From the cell containing the given text, extract its center point as [x, y] coordinate. 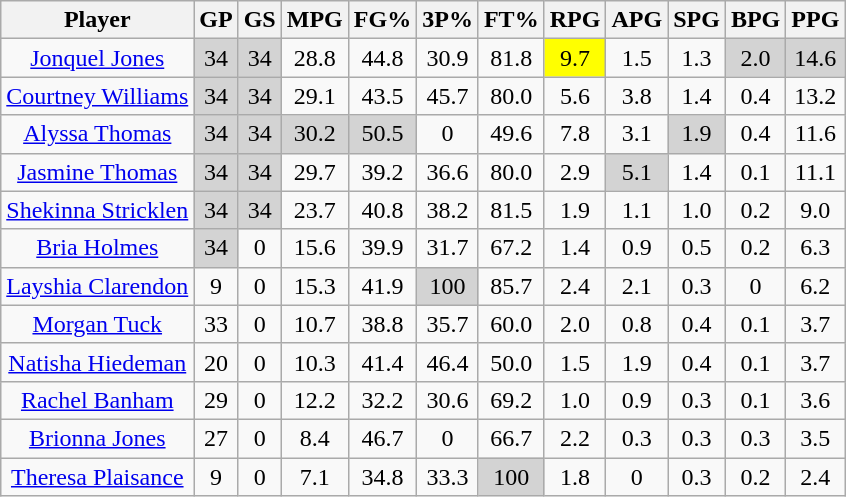
0.5 [697, 248]
36.6 [448, 172]
9.0 [816, 210]
3P% [448, 20]
14.6 [816, 58]
2.9 [575, 172]
39.9 [382, 248]
11.6 [816, 134]
41.9 [382, 286]
20 [216, 362]
31.7 [448, 248]
Morgan Tuck [98, 324]
5.1 [637, 172]
27 [216, 438]
GP [216, 20]
38.2 [448, 210]
Courtney Williams [98, 96]
Jasmine Thomas [98, 172]
Jonquel Jones [98, 58]
49.6 [511, 134]
PPG [816, 20]
11.1 [816, 172]
46.4 [448, 362]
6.2 [816, 286]
34.8 [382, 477]
RPG [575, 20]
60.0 [511, 324]
39.2 [382, 172]
15.6 [314, 248]
30.6 [448, 400]
81.5 [511, 210]
Natisha Hiedeman [98, 362]
38.8 [382, 324]
35.7 [448, 324]
3.5 [816, 438]
69.2 [511, 400]
2.1 [637, 286]
2.2 [575, 438]
7.8 [575, 134]
Theresa Plaisance [98, 477]
33 [216, 324]
Alyssa Thomas [98, 134]
GS [260, 20]
SPG [697, 20]
29.1 [314, 96]
Player [98, 20]
13.2 [816, 96]
45.7 [448, 96]
Rachel Banham [98, 400]
15.3 [314, 286]
30.2 [314, 134]
1.8 [575, 477]
Layshia Clarendon [98, 286]
BPG [755, 20]
FT% [511, 20]
44.8 [382, 58]
41.4 [382, 362]
50.5 [382, 134]
5.6 [575, 96]
6.3 [816, 248]
0.8 [637, 324]
43.5 [382, 96]
1.1 [637, 210]
10.3 [314, 362]
10.7 [314, 324]
3.6 [816, 400]
40.8 [382, 210]
29.7 [314, 172]
85.7 [511, 286]
32.2 [382, 400]
50.0 [511, 362]
46.7 [382, 438]
MPG [314, 20]
3.1 [637, 134]
FG% [382, 20]
12.2 [314, 400]
Shekinna Stricklen [98, 210]
29 [216, 400]
3.8 [637, 96]
8.4 [314, 438]
66.7 [511, 438]
Bria Holmes [98, 248]
APG [637, 20]
30.9 [448, 58]
1.3 [697, 58]
67.2 [511, 248]
23.7 [314, 210]
33.3 [448, 477]
Brionna Jones [98, 438]
7.1 [314, 477]
81.8 [511, 58]
28.8 [314, 58]
9.7 [575, 58]
